Capture the cell that displays the provided text and extract its [x, y] central coordinate. 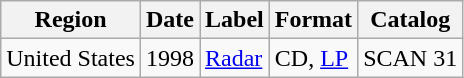
United States [71, 58]
CD, LP [313, 58]
Date [170, 20]
Format [313, 20]
Region [71, 20]
SCAN 31 [410, 58]
Radar [235, 58]
Catalog [410, 20]
Label [235, 20]
1998 [170, 58]
